Pinpoint the cell where the given text exists, returning its [x, y] midpoint coordinate. 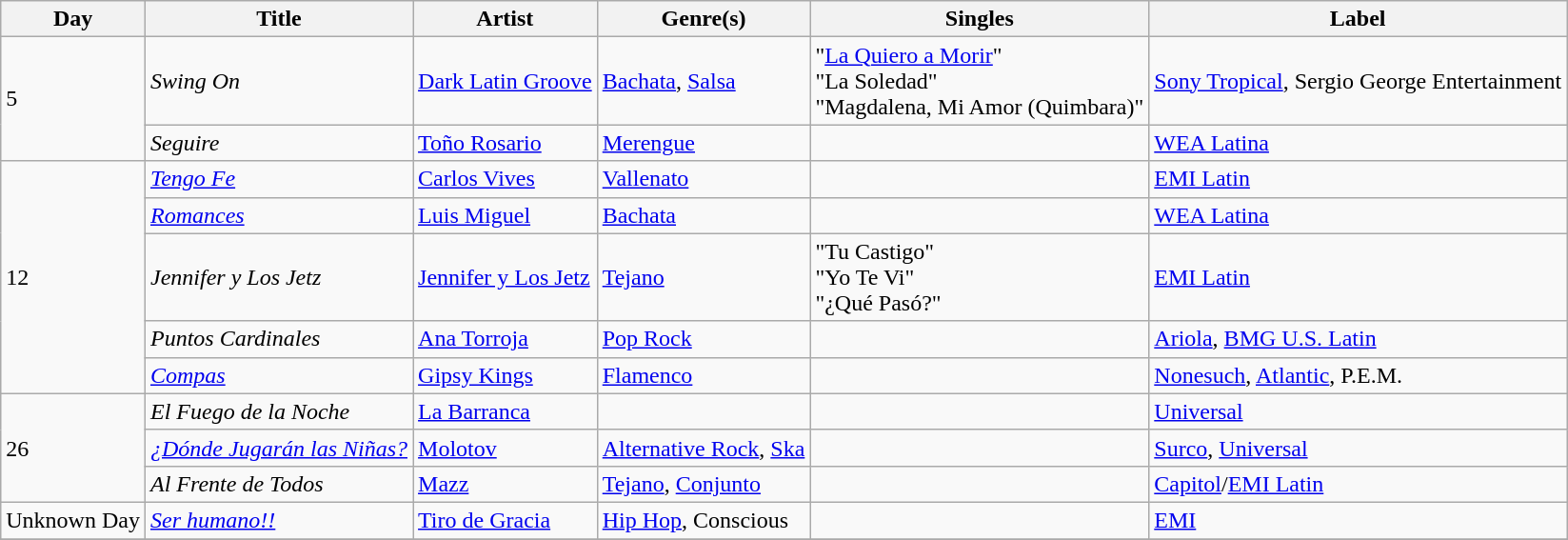
Merengue [704, 143]
Seguire [278, 143]
Molotov [506, 448]
Puntos Cardinales [278, 339]
Capitol/EMI Latin [1358, 484]
Luis Miguel [506, 215]
Ser humano!! [278, 520]
5 [73, 99]
Compas [278, 375]
Dark Latin Groove [506, 81]
Title [278, 19]
Label [1358, 19]
Tengo Fe [278, 179]
"La Quiero a Morir""La Soledad""Magdalena, Mi Amor (Quimbara)" [980, 81]
26 [73, 448]
Flamenco [704, 375]
El Fuego de la Noche [278, 411]
Toño Rosario [506, 143]
Tejano, Conjunto [704, 484]
Bachata, Salsa [704, 81]
Carlos Vives [506, 179]
Tejano [704, 277]
¿Dónde Jugarán las Niñas? [278, 448]
La Barranca [506, 411]
Singles [980, 19]
Day [73, 19]
Ariola, BMG U.S. Latin [1358, 339]
Ana Torroja [506, 339]
12 [73, 277]
"Tu Castigo""Yo Te Vi""¿Qué Pasó?" [980, 277]
EMI [1358, 520]
Hip Hop, Conscious [704, 520]
Vallenato [704, 179]
Romances [278, 215]
Artist [506, 19]
Tiro de Gracia [506, 520]
Surco, Universal [1358, 448]
Pop Rock [704, 339]
Nonesuch, Atlantic, P.E.M. [1358, 375]
Unknown Day [73, 520]
Genre(s) [704, 19]
Swing On [278, 81]
Universal [1358, 411]
Gipsy Kings [506, 375]
Sony Tropical, Sergio George Entertainment [1358, 81]
Mazz [506, 484]
Bachata [704, 215]
Al Frente de Todos [278, 484]
Alternative Rock, Ska [704, 448]
